Output the [x, y] coordinate of the center of the cell containing the given text.  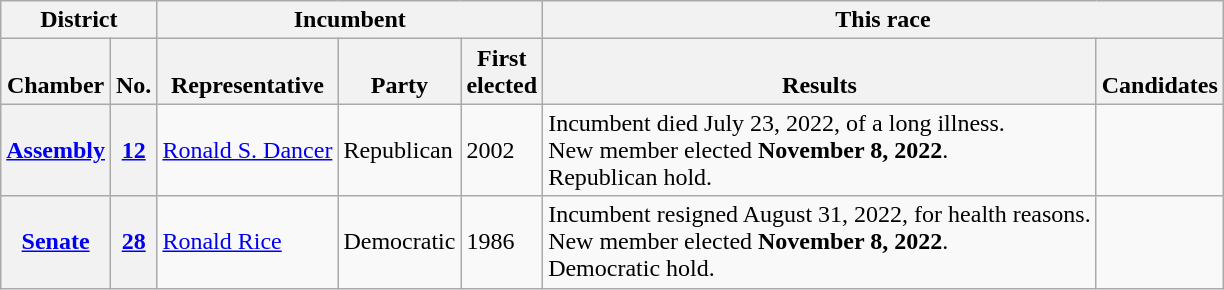
Ronald S. Dancer [248, 150]
This race [884, 20]
Representative [248, 72]
Chamber [56, 72]
Incumbent died July 23, 2022, of a long illness.New member elected November 8, 2022.Republican hold. [820, 150]
No. [133, 72]
Incumbent resigned August 31, 2022, for health reasons.New member elected November 8, 2022.Democratic hold. [820, 242]
Assembly [56, 150]
District [79, 20]
Senate [56, 242]
2002 [502, 150]
Incumbent [350, 20]
28 [133, 242]
1986 [502, 242]
Results [820, 72]
Ronald Rice [248, 242]
Party [400, 72]
12 [133, 150]
Firstelected [502, 72]
Candidates [1160, 72]
Republican [400, 150]
Democratic [400, 242]
